Search for the cell housing the specified text and yield its [x, y] center coordinate. 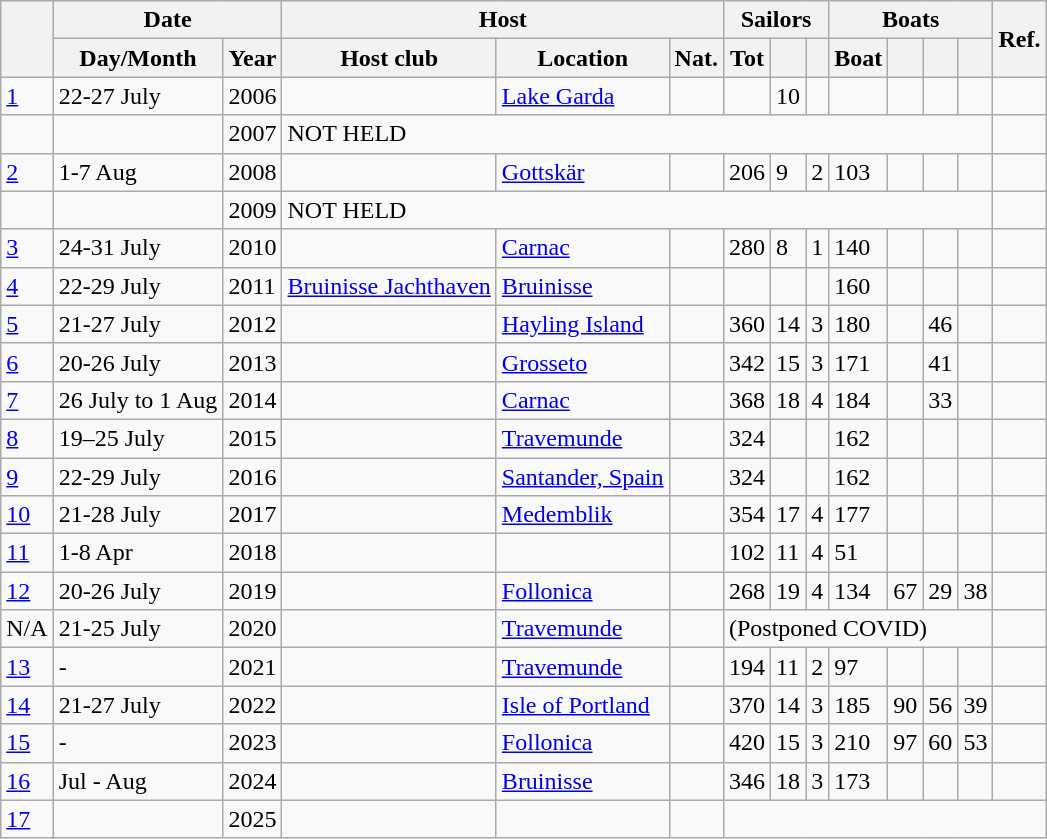
Day/Month [138, 58]
24-31 July [138, 248]
N/A [27, 629]
185 [858, 705]
2021 [252, 667]
(Postponed COVID) [858, 629]
370 [746, 705]
342 [746, 362]
5 [27, 324]
29 [940, 591]
Grosseto [582, 362]
2006 [252, 96]
12 [27, 591]
102 [746, 553]
2014 [252, 400]
19 [788, 591]
Date [168, 20]
140 [858, 248]
Boats [911, 20]
184 [858, 400]
21-28 July [138, 515]
Santander, Spain [582, 477]
103 [858, 172]
21-25 July [138, 629]
2012 [252, 324]
1-7 Aug [138, 172]
160 [858, 286]
2023 [252, 743]
Bruinisse Jachthaven [389, 286]
Isle of Portland [582, 705]
Ref. [1020, 39]
177 [858, 515]
Medemblik [582, 515]
368 [746, 400]
2008 [252, 172]
210 [858, 743]
360 [746, 324]
354 [746, 515]
22-27 July [138, 96]
33 [940, 400]
2019 [252, 591]
38 [976, 591]
90 [906, 705]
194 [746, 667]
13 [27, 667]
Gottskär [582, 172]
Nat. [696, 58]
346 [746, 781]
180 [858, 324]
280 [746, 248]
Boat [858, 58]
Host [502, 20]
2009 [252, 210]
6 [27, 362]
51 [858, 553]
Location [582, 58]
Host club [389, 58]
56 [940, 705]
2025 [252, 819]
1-8 Apr [138, 553]
26 July to 1 Aug [138, 400]
Jul - Aug [138, 781]
2011 [252, 286]
134 [858, 591]
39 [976, 705]
60 [940, 743]
2013 [252, 362]
2024 [252, 781]
2015 [252, 438]
19–25 July [138, 438]
171 [858, 362]
Tot [746, 58]
2016 [252, 477]
2022 [252, 705]
41 [940, 362]
2010 [252, 248]
16 [27, 781]
7 [27, 400]
46 [940, 324]
Year [252, 58]
Sailors [776, 20]
67 [906, 591]
Lake Garda [582, 96]
2017 [252, 515]
206 [746, 172]
2007 [252, 134]
Hayling Island [582, 324]
2020 [252, 629]
53 [976, 743]
173 [858, 781]
420 [746, 743]
268 [746, 591]
2018 [252, 553]
